Extract the (X, Y) coordinate from the center of the cell holding the provided text.  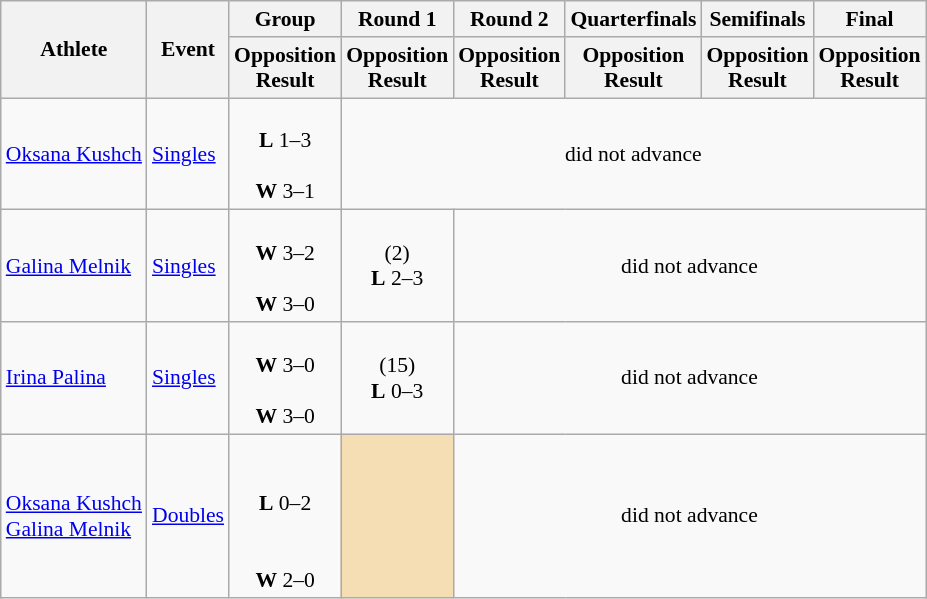
W 3–2W 3–0 (285, 266)
Oksana Kushch (74, 154)
Round 2 (509, 19)
(2)L 2–3 (397, 266)
(15)L 0–3 (397, 378)
Final (869, 19)
Athlete (74, 50)
Group (285, 19)
Semifinals (757, 19)
L 0–2W 2–0 (285, 516)
Quarterfinals (633, 19)
L 1–3W 3–1 (285, 154)
Irina Palina (74, 378)
Doubles (188, 516)
Round 1 (397, 19)
Galina Melnik (74, 266)
Event (188, 50)
Oksana KushchGalina Melnik (74, 516)
W 3–0W 3–0 (285, 378)
